Output the (x, y) coordinate of the center of the cell containing the given text.  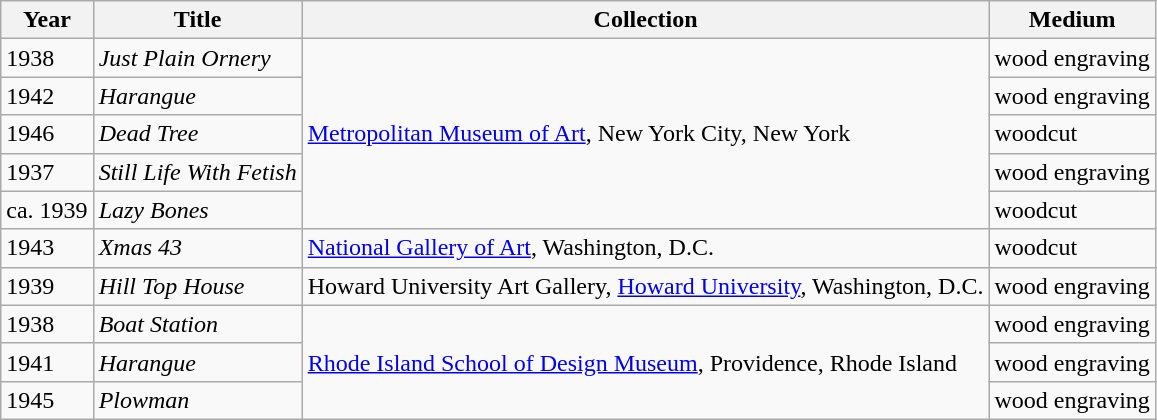
Title (198, 20)
Xmas 43 (198, 248)
Boat Station (198, 324)
Still Life With Fetish (198, 172)
Dead Tree (198, 134)
Year (47, 20)
ca. 1939 (47, 210)
1942 (47, 96)
1945 (47, 400)
Hill Top House (198, 286)
National Gallery of Art, Washington, D.C. (646, 248)
Just Plain Ornery (198, 58)
1943 (47, 248)
1939 (47, 286)
1946 (47, 134)
Collection (646, 20)
Medium (1072, 20)
Metropolitan Museum of Art, New York City, New York (646, 134)
Lazy Bones (198, 210)
Plowman (198, 400)
1941 (47, 362)
Howard University Art Gallery, Howard University, Washington, D.C. (646, 286)
1937 (47, 172)
Rhode Island School of Design Museum, Providence, Rhode Island (646, 362)
